Return the [x, y] coordinate for the center point of the cell that contains the specified text.  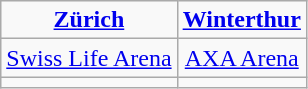
AXA Arena [242, 58]
Zürich [89, 20]
Winterthur [242, 20]
Swiss Life Arena [89, 58]
